Detect which cell encompasses the target text, then output its [X, Y] center coordinate. 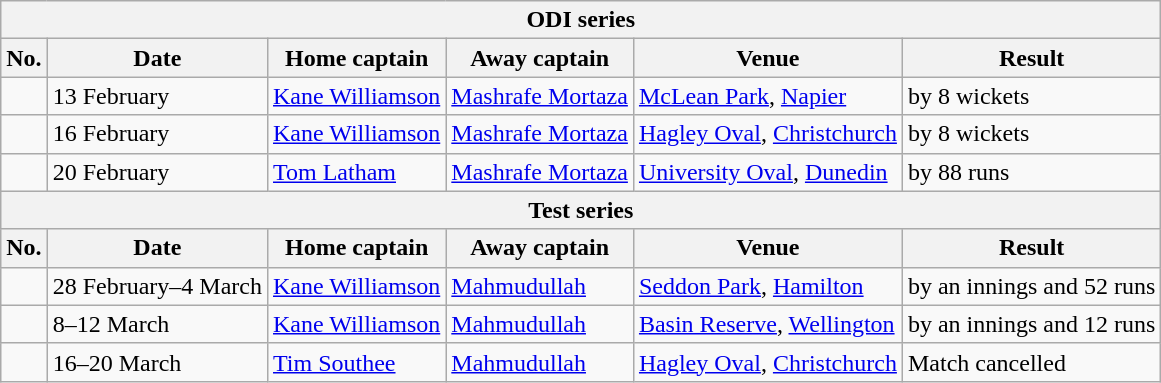
Seddon Park, Hamilton [768, 286]
Basin Reserve, Wellington [768, 324]
16 February [157, 134]
13 February [157, 96]
16–20 March [157, 362]
McLean Park, Napier [768, 96]
8–12 March [157, 324]
Tom Latham [356, 172]
Tim Southee [356, 362]
Test series [581, 210]
28 February–4 March [157, 286]
20 February [157, 172]
by an innings and 12 runs [1031, 324]
by 88 runs [1031, 172]
by an innings and 52 runs [1031, 286]
University Oval, Dunedin [768, 172]
Match cancelled [1031, 362]
ODI series [581, 20]
